Identify which cell holds the provided text, then report its (x, y) central coordinate. 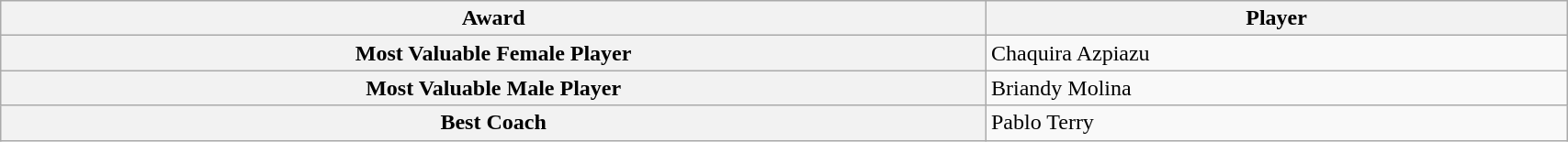
Chaquira Azpiazu (1276, 53)
Pablo Terry (1276, 123)
Player (1276, 18)
Award (494, 18)
Briandy Molina (1276, 88)
Most Valuable Female Player (494, 53)
Most Valuable Male Player (494, 88)
Best Coach (494, 123)
